Determine the (X, Y) coordinate at the center of the cell enclosing the given text.  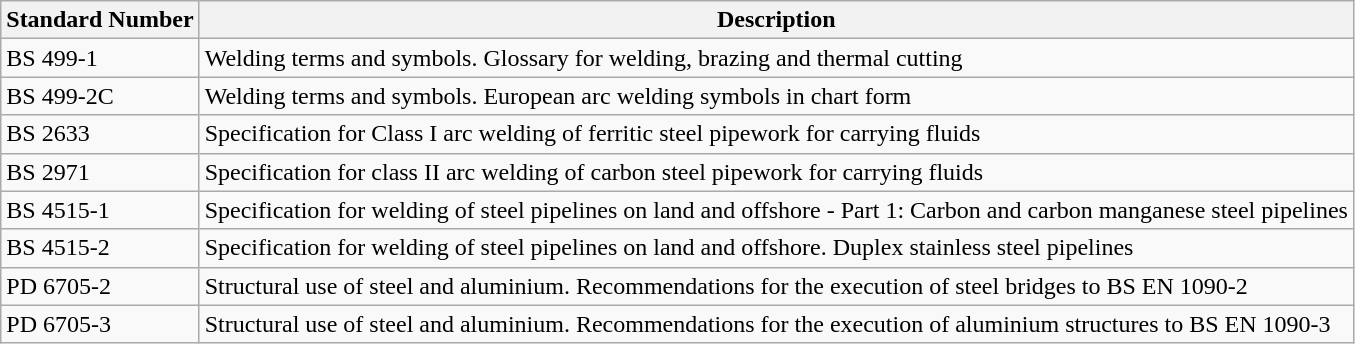
BS 2633 (100, 134)
Description (776, 20)
Welding terms and symbols. European arc welding symbols in chart form (776, 96)
Specification for welding of steel pipelines on land and offshore. Duplex stainless steel pipelines (776, 248)
Welding terms and symbols. Glossary for welding, brazing and thermal cutting (776, 58)
BS 4515-2 (100, 248)
Specification for welding of steel pipelines on land and offshore - Part 1: Carbon and carbon manganese steel pipelines (776, 210)
BS 499-2C (100, 96)
Structural use of steel and aluminium. Recommendations for the execution of aluminium structures to BS EN 1090-3 (776, 324)
PD 6705-3 (100, 324)
Standard Number (100, 20)
Structural use of steel and aluminium. Recommendations for the execution of steel bridges to BS EN 1090-2 (776, 286)
BS 2971 (100, 172)
PD 6705-2 (100, 286)
BS 499-1 (100, 58)
Specification for Class I arc welding of ferritic steel pipework for carrying fluids (776, 134)
Specification for class II arc welding of carbon steel pipework for carrying fluids (776, 172)
BS 4515-1 (100, 210)
